For the text-containing cell, return its midpoint in [x, y] coordinate format. 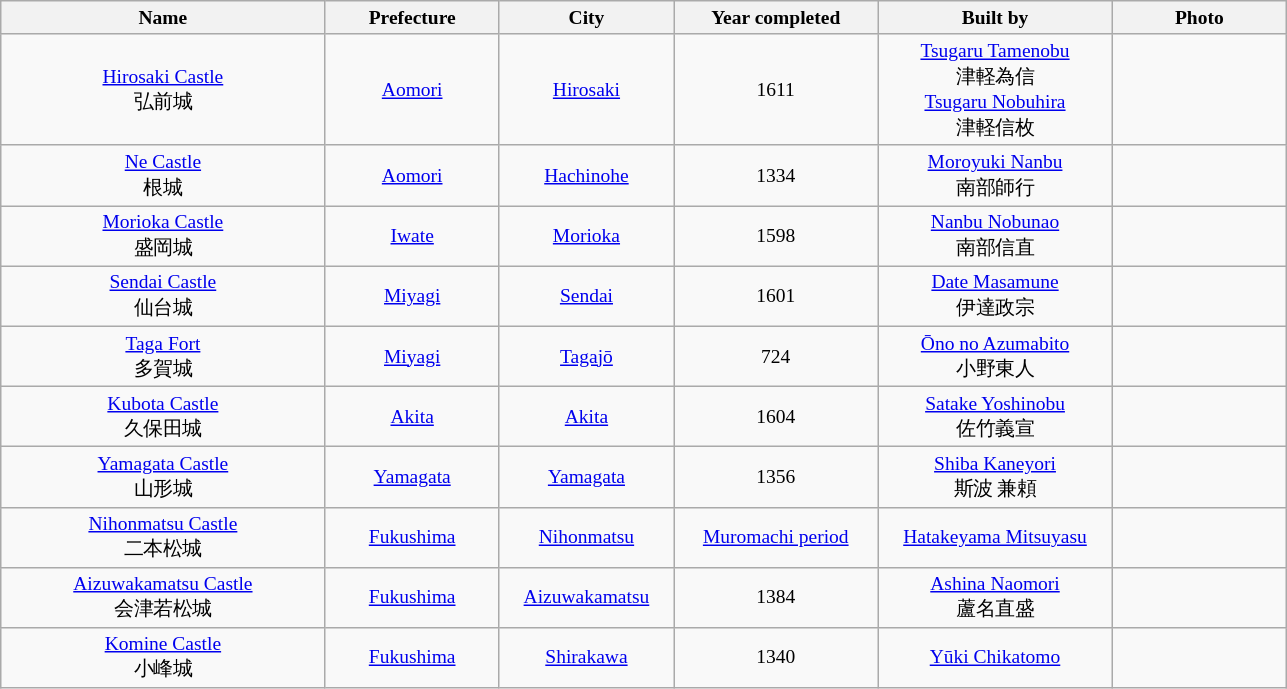
Morioka [586, 236]
Taga Fort多賀城 [163, 356]
Yamagata Castle山形城 [163, 477]
Shirakawa [586, 658]
1598 [776, 236]
Date Masamune伊達政宗 [995, 296]
Aizuwakamatsu [586, 597]
Muromachi period [776, 537]
Nihonmatsu Castle二本松城 [163, 537]
Yūki Chikatomo [995, 658]
Hirosaki Castle弘前城 [163, 90]
Year completed [776, 18]
Sendai Castle仙台城 [163, 296]
Nanbu Nobunao南部信直 [995, 236]
Nihonmatsu [586, 537]
1340 [776, 658]
City [586, 18]
Hatakeyama Mitsuyasu [995, 537]
1384 [776, 597]
Komine Castle小峰城 [163, 658]
1611 [776, 90]
Hirosaki [586, 90]
Shiba Kaneyori斯波 兼頼 [995, 477]
Morioka Castle盛岡城 [163, 236]
Built by [995, 18]
1356 [776, 477]
Name [163, 18]
Tagajō [586, 356]
Ōno no Azumabito小野東人 [995, 356]
Satake Yoshinobu佐竹義宣 [995, 416]
724 [776, 356]
1334 [776, 175]
Photo [1199, 18]
Ashina Naomori蘆名直盛 [995, 597]
Hachinohe [586, 175]
1604 [776, 416]
Prefecture [412, 18]
1601 [776, 296]
Aizuwakamatsu Castle会津若松城 [163, 597]
Moroyuki Nanbu南部師行 [995, 175]
Sendai [586, 296]
Iwate [412, 236]
Tsugaru Tamenobu津軽為信Tsugaru Nobuhira津軽信枚 [995, 90]
Ne Castle根城 [163, 175]
Kubota Castle久保田城 [163, 416]
